Scan for the cell matching the given text and deliver its [x, y] coordinate at center. 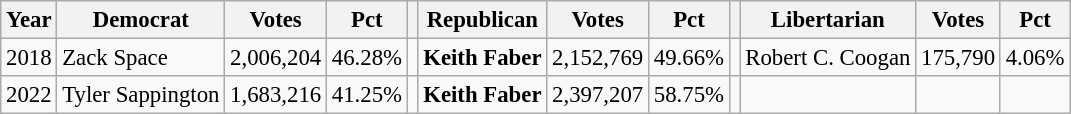
41.25% [366, 95]
Zack Space [141, 58]
Libertarian [828, 20]
2,006,204 [276, 58]
Republican [482, 20]
2,397,207 [598, 95]
Democrat [141, 20]
49.66% [690, 58]
2022 [29, 95]
46.28% [366, 58]
2,152,769 [598, 58]
58.75% [690, 95]
Robert C. Coogan [828, 58]
175,790 [958, 58]
4.06% [1034, 58]
1,683,216 [276, 95]
2018 [29, 58]
Tyler Sappington [141, 95]
Year [29, 20]
